Find where the given text appears and provide that cell's center as [X, Y] coordinate. 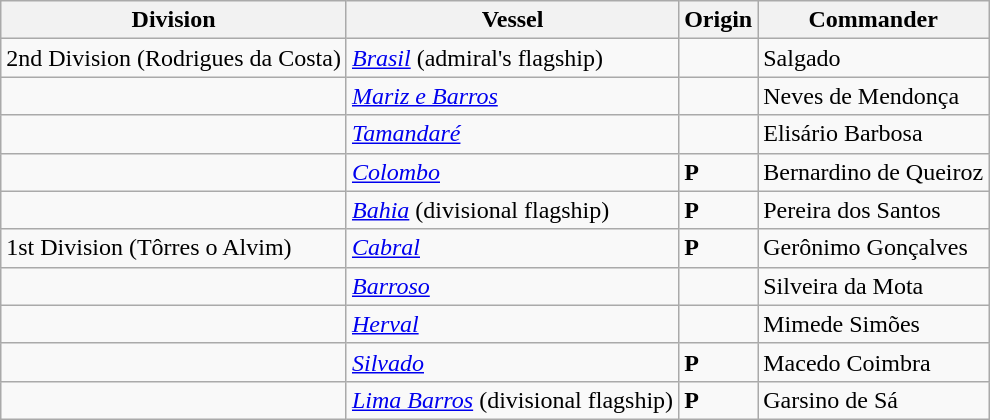
Bahia (divisional flagship) [512, 210]
Tamandaré [512, 134]
Cabral [512, 248]
Vessel [512, 20]
Garsino de Sá [874, 400]
Lima Barros (divisional flagship) [512, 400]
Mariz e Barros [512, 96]
Elisário Barbosa [874, 134]
Mimede Simões [874, 324]
1st Division (Tôrres o Alvim) [174, 248]
Salgado [874, 58]
Brasil (admiral's flagship) [512, 58]
Silveira da Mota [874, 286]
Division [174, 20]
Pereira dos Santos [874, 210]
Macedo Coimbra [874, 362]
Silvado [512, 362]
Gerônimo Gonçalves [874, 248]
Herval [512, 324]
2nd Division (Rodrigues da Costa) [174, 58]
Colombo [512, 172]
Commander [874, 20]
Barroso [512, 286]
Neves de Mendonça [874, 96]
Origin [718, 20]
Bernardino de Queiroz [874, 172]
